Return [x, y] of the center of cell containing provided text 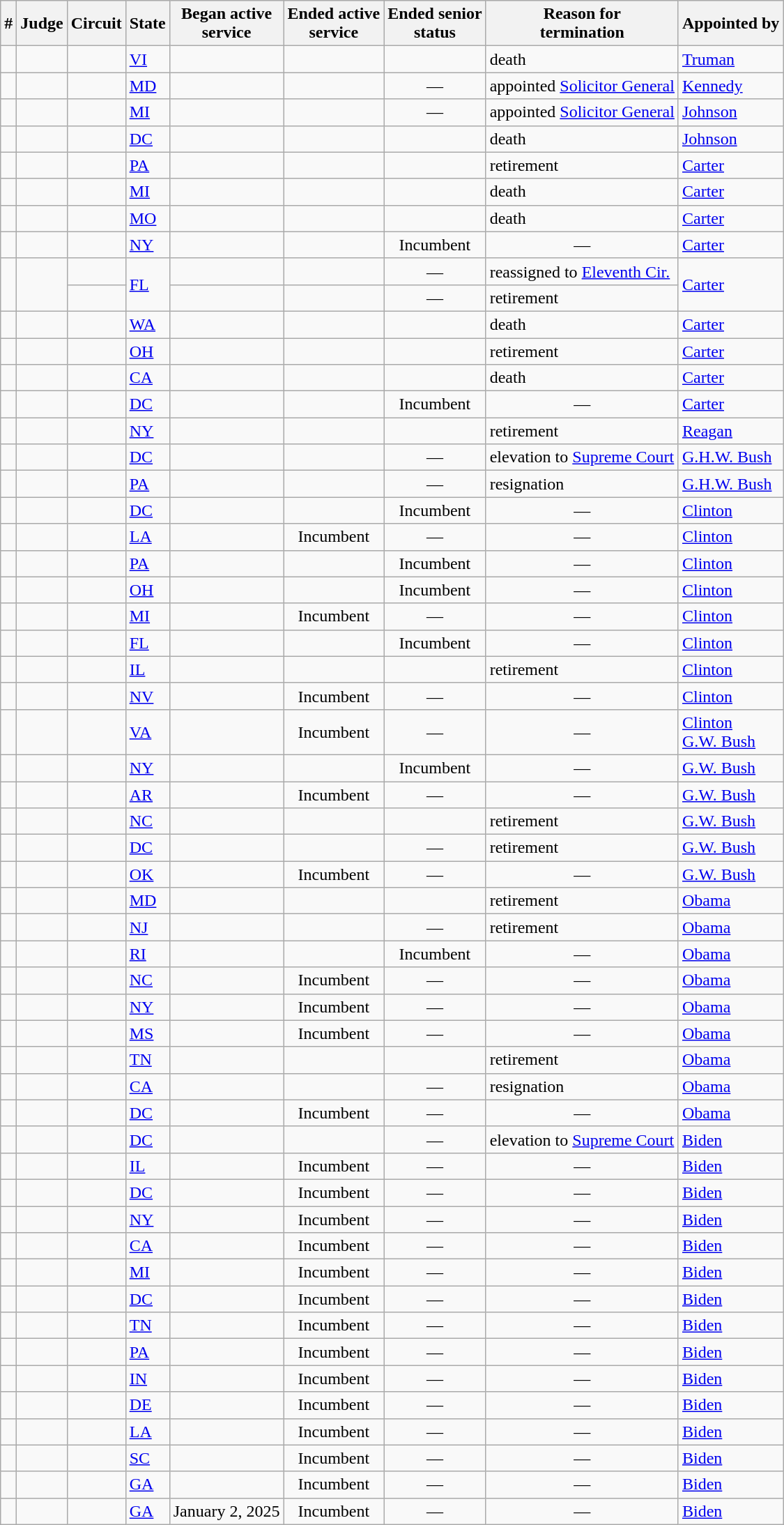
Kennedy [730, 86]
Appointed by [730, 24]
NJ [148, 927]
OK [148, 874]
VA [148, 732]
Judge [42, 24]
NV [148, 696]
MO [148, 218]
RI [148, 954]
DE [148, 1405]
AR [148, 794]
# [8, 24]
Truman [730, 59]
Circuit [96, 24]
ClintonG.W. Bush [730, 732]
MS [148, 1033]
IN [148, 1379]
Reagan [730, 431]
WA [148, 324]
Ended seniorstatus [435, 24]
Ended activeservice [334, 24]
Began activeservice [226, 24]
Reason fortermination [582, 24]
VI [148, 59]
January 2, 2025 [226, 1511]
reassigned to Eleventh Cir. [582, 271]
State [148, 24]
SC [148, 1458]
